Output the (X, Y) coordinate of the center of the cell containing the given text.  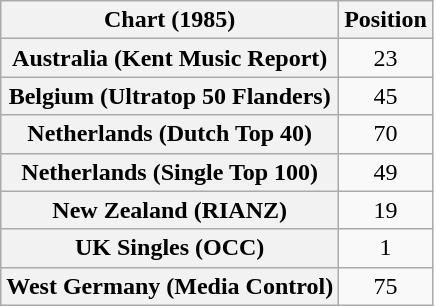
49 (386, 172)
Australia (Kent Music Report) (170, 58)
Chart (1985) (170, 20)
19 (386, 210)
Netherlands (Single Top 100) (170, 172)
UK Singles (OCC) (170, 248)
Position (386, 20)
70 (386, 134)
23 (386, 58)
New Zealand (RIANZ) (170, 210)
1 (386, 248)
75 (386, 286)
Belgium (Ultratop 50 Flanders) (170, 96)
Netherlands (Dutch Top 40) (170, 134)
45 (386, 96)
West Germany (Media Control) (170, 286)
